Scan for the cell matching the given text and deliver its [X, Y] coordinate at center. 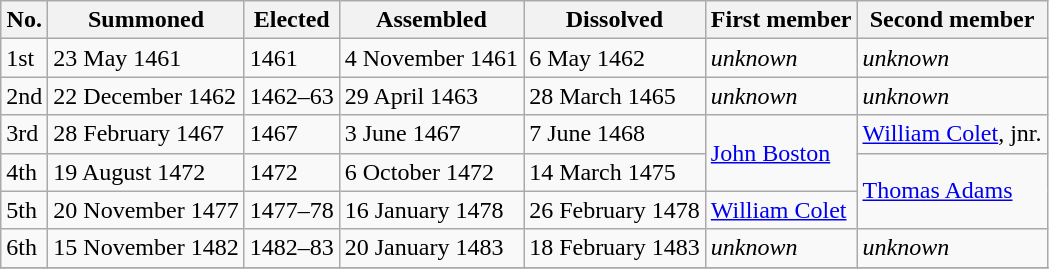
7 June 1468 [615, 134]
2nd [24, 96]
Thomas Adams [952, 191]
1st [24, 58]
1467 [292, 134]
1472 [292, 172]
Summoned [146, 20]
1477–78 [292, 210]
18 February 1483 [615, 248]
28 March 1465 [615, 96]
Assembled [431, 20]
26 February 1478 [615, 210]
1462–63 [292, 96]
William Colet, jnr. [952, 134]
15 November 1482 [146, 248]
3rd [24, 134]
3 June 1467 [431, 134]
23 May 1461 [146, 58]
Second member [952, 20]
1461 [292, 58]
6th [24, 248]
6 May 1462 [615, 58]
Elected [292, 20]
16 January 1478 [431, 210]
6 October 1472 [431, 172]
1482–83 [292, 248]
5th [24, 210]
19 August 1472 [146, 172]
William Colet [781, 210]
First member [781, 20]
John Boston [781, 153]
4th [24, 172]
4 November 1461 [431, 58]
Dissolved [615, 20]
14 March 1475 [615, 172]
20 January 1483 [431, 248]
20 November 1477 [146, 210]
22 December 1462 [146, 96]
29 April 1463 [431, 96]
No. [24, 20]
28 February 1467 [146, 134]
